Output the (X, Y) coordinate of the center of the cell containing the given text.  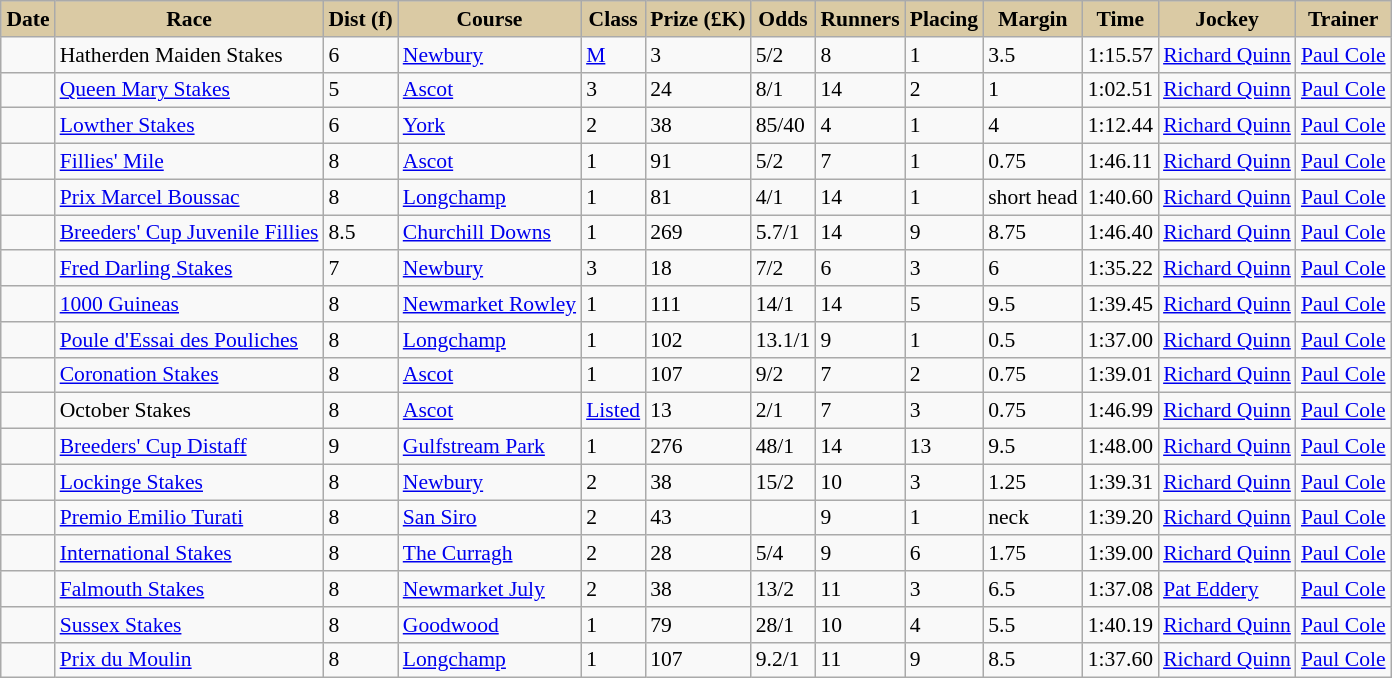
Newmarket July (490, 589)
Sussex Stakes (190, 625)
3.5 (1032, 55)
Odds (784, 19)
Lockinge Stakes (190, 482)
York (490, 126)
Coronation Stakes (190, 375)
Lowther Stakes (190, 126)
269 (698, 233)
1:40.60 (1120, 197)
1:15.57 (1120, 55)
1:35.22 (1120, 269)
1:37.08 (1120, 589)
111 (698, 304)
18 (698, 269)
1.25 (1032, 482)
Class (613, 19)
2/1 (784, 411)
1:37.00 (1120, 340)
Date (28, 19)
short head (1032, 197)
28 (698, 554)
Premio Emilio Turati (190, 518)
Prix du Moulin (190, 660)
9/2 (784, 375)
5.7/1 (784, 233)
Goodwood (490, 625)
1:02.51 (1120, 90)
91 (698, 162)
Margin (1032, 19)
Breeders' Cup Distaff (190, 447)
Race (190, 19)
1:39.00 (1120, 554)
Listed (613, 411)
81 (698, 197)
Trainer (1344, 19)
28/1 (784, 625)
1:39.01 (1120, 375)
1:37.60 (1120, 660)
8.75 (1032, 233)
Churchill Downs (490, 233)
Breeders' Cup Juvenile Fillies (190, 233)
Poule d'Essai des Pouliches (190, 340)
1:46.11 (1120, 162)
Prix Marcel Boussac (190, 197)
4/1 (784, 197)
1:39.45 (1120, 304)
International Stakes (190, 554)
1:46.40 (1120, 233)
Course (490, 19)
14/1 (784, 304)
Time (1120, 19)
9.2/1 (784, 660)
15/2 (784, 482)
1000 Guineas (190, 304)
8/1 (784, 90)
Pat Eddery (1227, 589)
48/1 (784, 447)
85/40 (784, 126)
13/2 (784, 589)
5.5 (1032, 625)
Fillies' Mile (190, 162)
Fred Darling Stakes (190, 269)
The Curragh (490, 554)
102 (698, 340)
October Stakes (190, 411)
Falmouth Stakes (190, 589)
0.5 (1032, 340)
Queen Mary Stakes (190, 90)
1.75 (1032, 554)
Jockey (1227, 19)
1:12.44 (1120, 126)
1:39.20 (1120, 518)
Newmarket Rowley (490, 304)
San Siro (490, 518)
79 (698, 625)
1:48.00 (1120, 447)
7/2 (784, 269)
Prize (£K) (698, 19)
43 (698, 518)
13.1/1 (784, 340)
Runners (860, 19)
Hatherden Maiden Stakes (190, 55)
1:39.31 (1120, 482)
24 (698, 90)
Gulfstream Park (490, 447)
276 (698, 447)
neck (1032, 518)
M (613, 55)
5/4 (784, 554)
Placing (944, 19)
1:40.19 (1120, 625)
6.5 (1032, 589)
Dist (f) (360, 19)
1:46.99 (1120, 411)
